For the text-containing cell, return its midpoint in (X, Y) coordinate format. 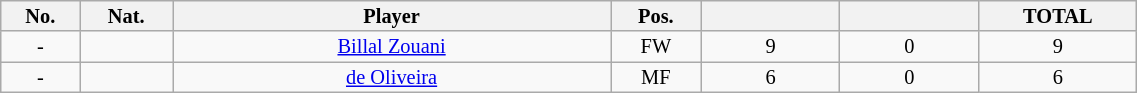
MF (656, 78)
Pos. (656, 16)
Player (392, 16)
Nat. (126, 16)
FW (656, 46)
No. (40, 16)
de Oliveira (392, 78)
Billal Zouani (392, 46)
TOTAL (1058, 16)
